Determine the (X, Y) coordinate at the center of the cell enclosing the given text.  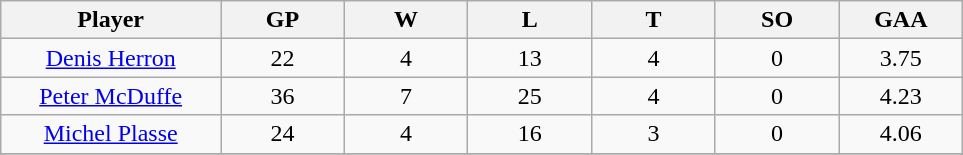
GAA (901, 20)
16 (530, 134)
24 (283, 134)
Michel Plasse (111, 134)
Peter McDuffe (111, 96)
Player (111, 20)
36 (283, 96)
13 (530, 58)
4.06 (901, 134)
3 (654, 134)
W (406, 20)
L (530, 20)
3.75 (901, 58)
Denis Herron (111, 58)
25 (530, 96)
7 (406, 96)
GP (283, 20)
T (654, 20)
22 (283, 58)
SO (777, 20)
4.23 (901, 96)
